Scan for the cell matching the given text and deliver its [x, y] coordinate at center. 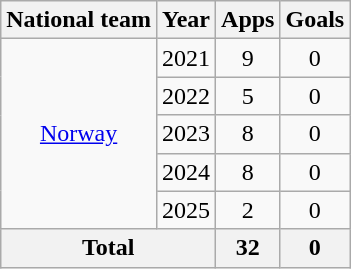
2024 [186, 172]
Apps [248, 20]
Year [186, 20]
5 [248, 96]
Norway [79, 134]
Goals [315, 20]
2021 [186, 58]
National team [79, 20]
2022 [186, 96]
2025 [186, 210]
2 [248, 210]
2023 [186, 134]
9 [248, 58]
Total [108, 248]
32 [248, 248]
